Output the [x, y] coordinate of the center of the cell containing the given text.  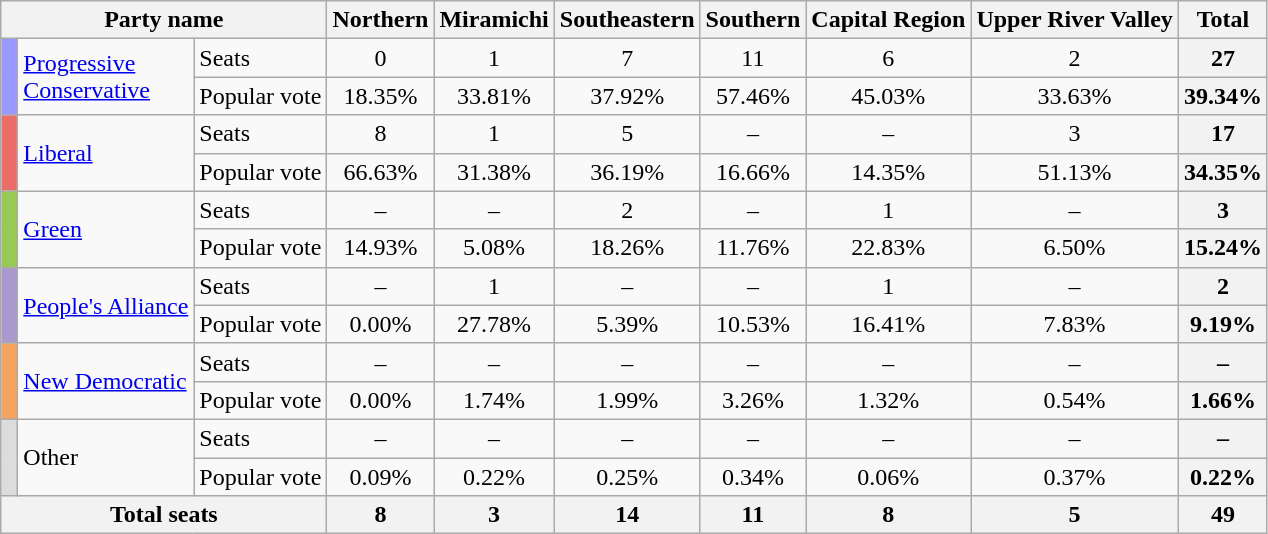
0.34% [753, 477]
10.53% [753, 324]
0.06% [888, 477]
0 [380, 58]
37.92% [627, 96]
6.50% [1075, 248]
Miramichi [494, 20]
14.93% [380, 248]
45.03% [888, 96]
1.99% [627, 400]
People's Alliance [106, 305]
66.63% [380, 172]
Party name [164, 20]
14 [627, 515]
36.19% [627, 172]
33.81% [494, 96]
18.26% [627, 248]
Southeastern [627, 20]
49 [1222, 515]
0.09% [380, 477]
Total seats [164, 515]
5.08% [494, 248]
1.66% [1222, 400]
Other [106, 457]
5.39% [627, 324]
33.63% [1075, 96]
22.83% [888, 248]
0.25% [627, 477]
15.24% [1222, 248]
18.35% [380, 96]
Capital Region [888, 20]
ProgressiveConservative [106, 77]
7 [627, 58]
1.32% [888, 400]
9.19% [1222, 324]
31.38% [494, 172]
51.13% [1075, 172]
7.83% [1075, 324]
27.78% [494, 324]
16.66% [753, 172]
Southern [753, 20]
39.34% [1222, 96]
Upper River Valley [1075, 20]
14.35% [888, 172]
Total [1222, 20]
34.35% [1222, 172]
57.46% [753, 96]
0.37% [1075, 477]
27 [1222, 58]
17 [1222, 134]
16.41% [888, 324]
New Democratic [106, 381]
1.74% [494, 400]
0.54% [1075, 400]
Green [106, 229]
Liberal [106, 153]
Northern [380, 20]
11.76% [753, 248]
6 [888, 58]
3.26% [753, 400]
